From the cell containing the given text, extract its center point as (x, y) coordinate. 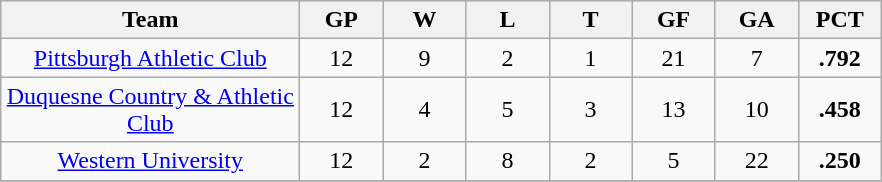
Team (150, 20)
T (590, 20)
1 (590, 58)
7 (756, 58)
.458 (840, 110)
Pittsburgh Athletic Club (150, 58)
Western University (150, 161)
.250 (840, 161)
GF (674, 20)
PCT (840, 20)
L (508, 20)
Duquesne Country & Athletic Club (150, 110)
10 (756, 110)
GP (342, 20)
.792 (840, 58)
4 (424, 110)
21 (674, 58)
W (424, 20)
13 (674, 110)
22 (756, 161)
8 (508, 161)
9 (424, 58)
3 (590, 110)
GA (756, 20)
